From the cell containing the given text, extract its center point as (x, y) coordinate. 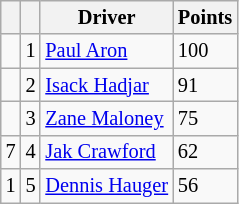
Zane Maloney (106, 118)
Points (205, 17)
5 (31, 186)
3 (31, 118)
62 (205, 152)
7 (11, 152)
56 (205, 186)
Driver (106, 17)
2 (31, 85)
Jak Crawford (106, 152)
Dennis Hauger (106, 186)
91 (205, 85)
Paul Aron (106, 51)
100 (205, 51)
4 (31, 152)
Isack Hadjar (106, 85)
75 (205, 118)
